Pinpoint the cell where the given text exists, returning its [X, Y] midpoint coordinate. 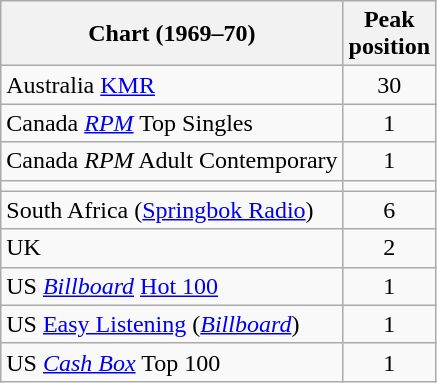
US Cash Box Top 100 [172, 362]
US Easy Listening (Billboard) [172, 324]
Canada RPM Top Singles [172, 123]
South Africa (Springbok Radio) [172, 210]
Chart (1969–70) [172, 34]
30 [389, 85]
Peakposition [389, 34]
2 [389, 248]
Australia KMR [172, 85]
US Billboard Hot 100 [172, 286]
Canada RPM Adult Contemporary [172, 161]
6 [389, 210]
UK [172, 248]
